Find where the given text appears and provide that cell's center as [X, Y] coordinate. 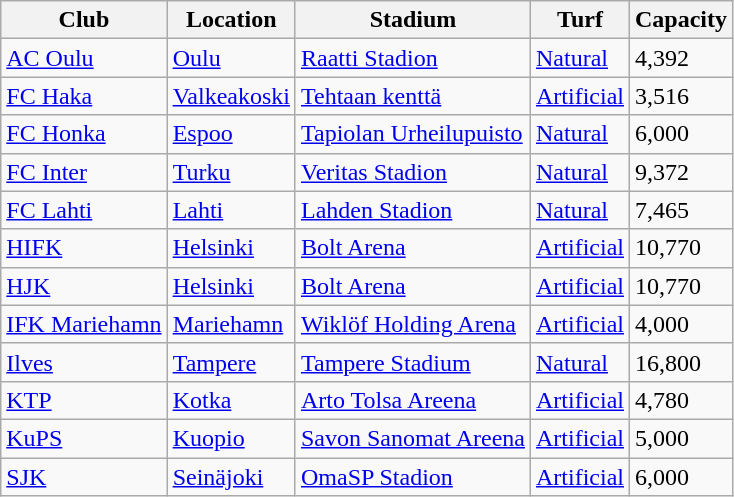
HIFK [84, 248]
IFK Mariehamn [84, 324]
Kuopio [231, 438]
Lahden Stadion [412, 210]
Tampere Stadium [412, 362]
FC Honka [84, 134]
5,000 [682, 438]
Ilves [84, 362]
4,000 [682, 324]
Stadium [412, 20]
HJK [84, 286]
FC Haka [84, 96]
Turku [231, 172]
Kotka [231, 400]
16,800 [682, 362]
FC Inter [84, 172]
OmaSP Stadion [412, 477]
Seinäjoki [231, 477]
Savon Sanomat Areena [412, 438]
9,372 [682, 172]
Club [84, 20]
Tehtaan kenttä [412, 96]
Espoo [231, 134]
Raatti Stadion [412, 58]
Veritas Stadion [412, 172]
KuPS [84, 438]
FC Lahti [84, 210]
Arto Tolsa Areena [412, 400]
Oulu [231, 58]
7,465 [682, 210]
Tapiolan Urheilupuisto [412, 134]
4,780 [682, 400]
Location [231, 20]
Capacity [682, 20]
Turf [580, 20]
Valkeakoski [231, 96]
3,516 [682, 96]
SJK [84, 477]
KTP [84, 400]
Mariehamn [231, 324]
AC Oulu [84, 58]
Wiklöf Holding Arena [412, 324]
4,392 [682, 58]
Lahti [231, 210]
Tampere [231, 362]
